Pinpoint the cell where the given text exists, returning its (X, Y) midpoint coordinate. 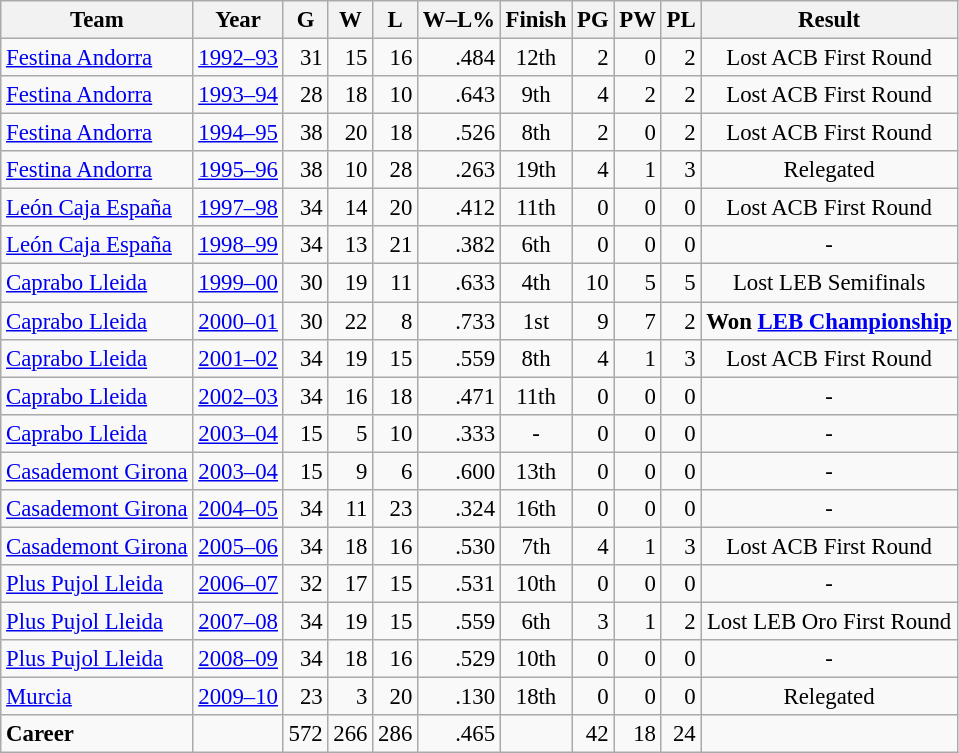
.382 (460, 245)
2009–10 (238, 697)
2008–09 (238, 659)
PG (593, 20)
2005–06 (238, 546)
18th (536, 697)
2002–03 (238, 396)
.130 (460, 697)
2001–02 (238, 358)
13th (536, 471)
.465 (460, 734)
.531 (460, 584)
.484 (460, 58)
1997–98 (238, 208)
22 (350, 321)
1995–96 (238, 170)
19th (536, 170)
Year (238, 20)
21 (396, 245)
.263 (460, 170)
1998–99 (238, 245)
286 (396, 734)
9th (536, 95)
1992–93 (238, 58)
1999–00 (238, 283)
G (306, 20)
.530 (460, 546)
L (396, 20)
.412 (460, 208)
31 (306, 58)
266 (350, 734)
4th (536, 283)
42 (593, 734)
Result (829, 20)
17 (350, 584)
.324 (460, 509)
14 (350, 208)
Won LEB Championship (829, 321)
W (350, 20)
1994–95 (238, 133)
24 (681, 734)
572 (306, 734)
8 (396, 321)
.471 (460, 396)
1993–94 (238, 95)
1st (536, 321)
.526 (460, 133)
6 (396, 471)
Lost LEB Semifinals (829, 283)
.733 (460, 321)
Career (97, 734)
Lost LEB Oro First Round (829, 621)
PL (681, 20)
7th (536, 546)
2006–07 (238, 584)
PW (638, 20)
13 (350, 245)
7 (638, 321)
Murcia (97, 697)
2004–05 (238, 509)
.633 (460, 283)
.529 (460, 659)
32 (306, 584)
Finish (536, 20)
.333 (460, 433)
.643 (460, 95)
2000–01 (238, 321)
12th (536, 58)
2007–08 (238, 621)
16th (536, 509)
.600 (460, 471)
W–L% (460, 20)
Team (97, 20)
